Locate the cell with the specified text and output its (X, Y) center coordinate. 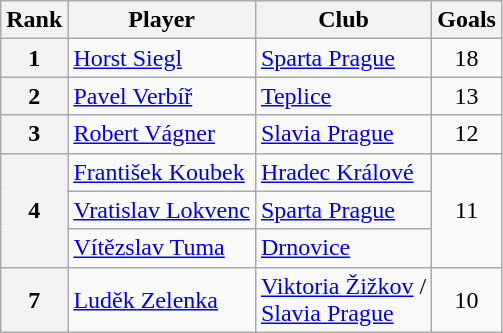
Goals (467, 20)
2 (34, 96)
11 (467, 210)
4 (34, 210)
13 (467, 96)
Teplice (343, 96)
Horst Siegl (162, 58)
Rank (34, 20)
18 (467, 58)
František Koubek (162, 172)
Drnovice (343, 248)
Robert Vágner (162, 134)
10 (467, 300)
Hradec Králové (343, 172)
1 (34, 58)
Club (343, 20)
Viktoria Žižkov /Slavia Prague (343, 300)
Pavel Verbíř (162, 96)
12 (467, 134)
Vítězslav Tuma (162, 248)
Slavia Prague (343, 134)
7 (34, 300)
Luděk Zelenka (162, 300)
3 (34, 134)
Vratislav Lokvenc (162, 210)
Player (162, 20)
